Return the (x, y) coordinate for the center point of the cell that contains the specified text.  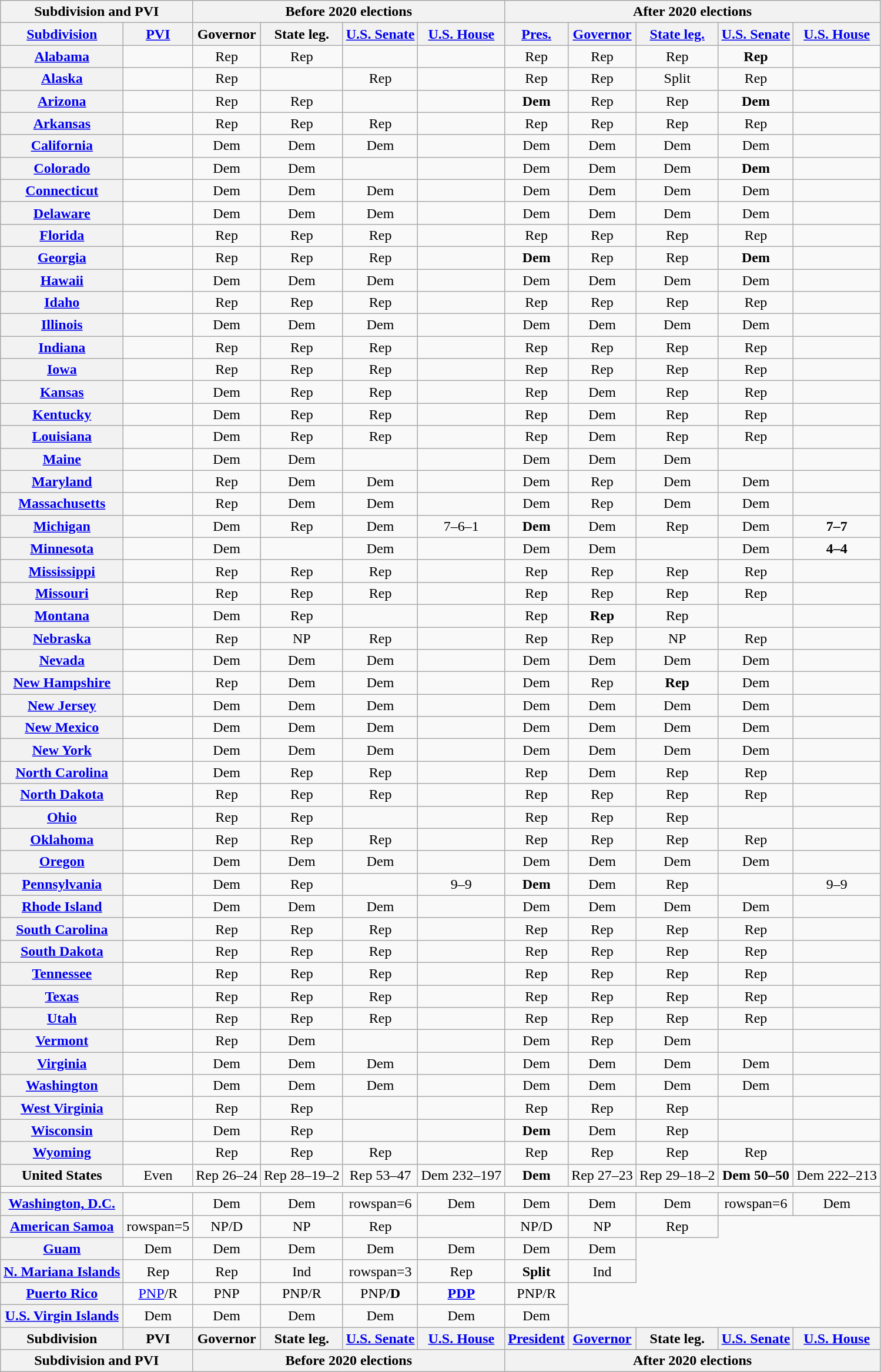
Rhode Island (62, 906)
N. Mariana Islands (62, 1271)
Massachusetts (62, 504)
Michigan (62, 526)
New Jersey (62, 705)
Nebraska (62, 638)
North Carolina (62, 772)
Rep 53–47 (380, 1175)
Alabama (62, 56)
Utah (62, 1019)
Montana (62, 615)
Dem 222–213 (837, 1175)
Maryland (62, 481)
South Carolina (62, 929)
New Hampshire (62, 683)
Nevada (62, 661)
Virginia (62, 1063)
PDP (461, 1293)
Kentucky (62, 414)
Washington, D.C. (62, 1204)
Washington (62, 1086)
Wisconsin (62, 1130)
Missouri (62, 593)
North Dakota (62, 795)
New York (62, 750)
South Dakota (62, 951)
Arkansas (62, 123)
rowspan=5 (158, 1226)
New Mexico (62, 728)
Georgia (62, 257)
American Samoa (62, 1226)
rowspan=3 (380, 1271)
President (537, 1338)
Wyoming (62, 1153)
PNP/D (380, 1293)
Dem 232–197 (461, 1175)
United States (62, 1175)
U.S. Virgin Islands (62, 1316)
Maine (62, 459)
Iowa (62, 370)
Oklahoma (62, 839)
Indiana (62, 347)
Pres. (537, 34)
Rep 29–18–2 (677, 1175)
Mississippi (62, 571)
Pennsylvania (62, 884)
Vermont (62, 1041)
Louisiana (62, 437)
4–4 (837, 548)
Idaho (62, 303)
Rep 28–19–2 (302, 1175)
Ohio (62, 817)
Arizona (62, 101)
Even (158, 1175)
Oregon (62, 862)
Alaska (62, 79)
Rep 27–23 (602, 1175)
PNP (227, 1293)
7–6–1 (461, 526)
Minnesota (62, 548)
Connecticut (62, 190)
Illinois (62, 325)
West Virginia (62, 1108)
Texas (62, 996)
Hawaii (62, 280)
Tennessee (62, 973)
Florida (62, 235)
Kansas (62, 392)
Dem 50–50 (756, 1175)
Puerto Rico (62, 1293)
California (62, 146)
Rep 26–24 (227, 1175)
Guam (62, 1249)
Delaware (62, 213)
7–7 (837, 526)
Colorado (62, 168)
